Search for the cell housing the specified text and yield its [X, Y] center coordinate. 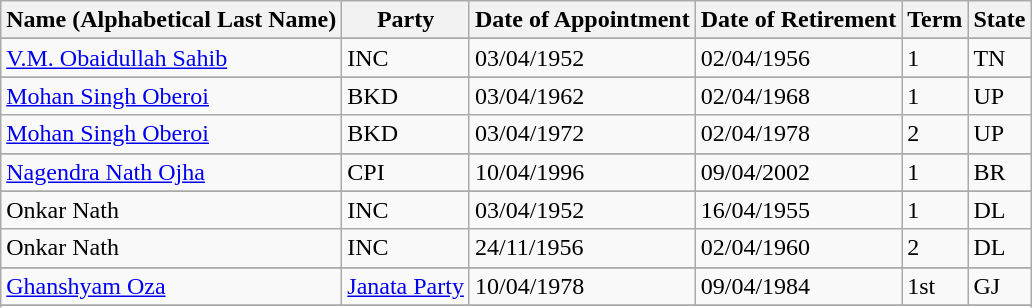
Name (Alphabetical Last Name) [172, 20]
Janata Party [406, 286]
TN [1000, 58]
10/04/1996 [582, 172]
02/04/1960 [798, 248]
Term [935, 20]
24/11/1956 [582, 248]
16/04/1955 [798, 210]
Party [406, 20]
Ghanshyam Oza [172, 286]
02/04/1978 [798, 134]
1st [935, 286]
Date of Retirement [798, 20]
02/04/1956 [798, 58]
Date of Appointment [582, 20]
03/04/1962 [582, 96]
10/04/1978 [582, 286]
State [1000, 20]
Nagendra Nath Ojha [172, 172]
V.M. Obaidullah Sahib [172, 58]
GJ [1000, 286]
CPI [406, 172]
02/04/1968 [798, 96]
BR [1000, 172]
09/04/1984 [798, 286]
03/04/1972 [582, 134]
09/04/2002 [798, 172]
